For the text-containing cell, return its midpoint in [x, y] coordinate format. 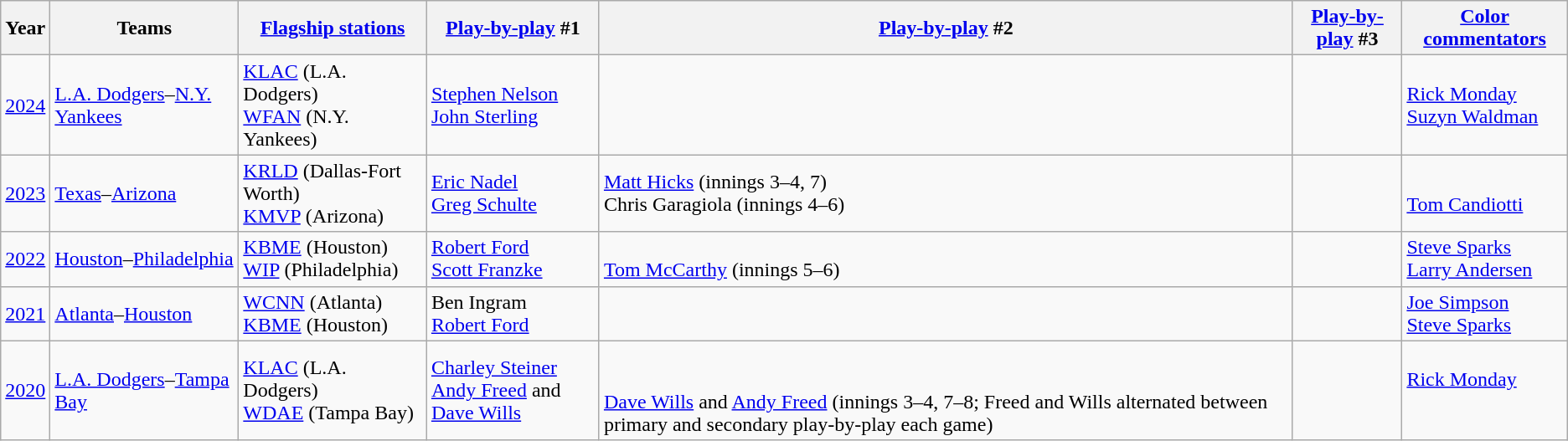
Teams [144, 28]
Texas–Arizona [144, 193]
Rick Monday [1484, 390]
KRLD (Dallas-Fort Worth)KMVP (Arizona) [333, 193]
Play-by-play #3 [1347, 28]
Dave Wills and Andy Freed (innings 3–4, 7–8; Freed and Wills alternated between primary and secondary play-by-play each game) [946, 390]
2020 [25, 390]
2023 [25, 193]
Stephen NelsonJohn Sterling [513, 105]
Eric NadelGreg Schulte [513, 193]
Charley SteinerAndy Freed and Dave Wills [513, 390]
Houston–Philadelphia [144, 259]
L.A. Dodgers–Tampa Bay [144, 390]
Robert FordScott Franzke [513, 259]
Steve SparksLarry Andersen [1484, 259]
Matt Hicks (innings 3–4, 7)Chris Garagiola (innings 4–6) [946, 193]
Flagship stations [333, 28]
Color commentators [1484, 28]
Tom Candiotti [1484, 193]
Tom McCarthy (innings 5–6) [946, 259]
KBME (Houston)WIP (Philadelphia) [333, 259]
Play-by-play #1 [513, 28]
Play-by-play #2 [946, 28]
Year [25, 28]
2022 [25, 259]
Atlanta–Houston [144, 313]
WCNN (Atlanta)KBME (Houston) [333, 313]
Ben IngramRobert Ford [513, 313]
KLAC (L.A. Dodgers)WFAN (N.Y. Yankees) [333, 105]
Rick MondaySuzyn Waldman [1484, 105]
2021 [25, 313]
KLAC (L.A. Dodgers)WDAE (Tampa Bay) [333, 390]
Joe SimpsonSteve Sparks [1484, 313]
L.A. Dodgers–N.Y. Yankees [144, 105]
2024 [25, 105]
